Search for the cell housing the specified text and yield its (x, y) center coordinate. 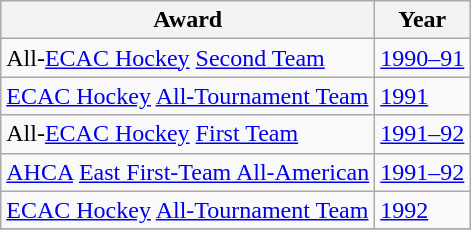
Year (422, 20)
Award (188, 20)
1990–91 (422, 58)
AHCA East First-Team All-American (188, 172)
1991 (422, 96)
All-ECAC Hockey Second Team (188, 58)
All-ECAC Hockey First Team (188, 134)
1992 (422, 210)
